Scan for the cell matching the given text and deliver its (X, Y) coordinate at center. 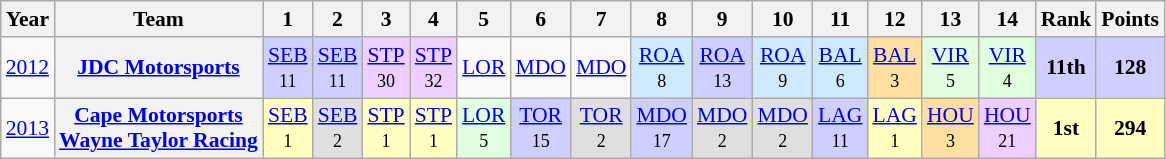
LOR5 (484, 128)
JDC Motorsports (158, 68)
10 (782, 19)
5 (484, 19)
Year (28, 19)
2 (338, 19)
1st (1066, 128)
4 (434, 19)
Rank (1066, 19)
Team (158, 19)
7 (602, 19)
8 (662, 19)
TOR2 (602, 128)
LAG11 (840, 128)
TOR15 (540, 128)
294 (1130, 128)
ROA9 (782, 68)
Points (1130, 19)
STP30 (386, 68)
ROA8 (662, 68)
3 (386, 19)
VIR5 (950, 68)
2013 (28, 128)
11 (840, 19)
SEB2 (338, 128)
LOR (484, 68)
LAG1 (894, 128)
Cape Motorsports Wayne Taylor Racing (158, 128)
6 (540, 19)
VIR4 (1008, 68)
2012 (28, 68)
13 (950, 19)
14 (1008, 19)
SEB1 (288, 128)
9 (722, 19)
11th (1066, 68)
MDO17 (662, 128)
BAL3 (894, 68)
HOU21 (1008, 128)
BAL6 (840, 68)
HOU3 (950, 128)
1 (288, 19)
ROA13 (722, 68)
128 (1130, 68)
STP32 (434, 68)
12 (894, 19)
